Output the (X, Y) coordinate of the center of the cell containing the given text.  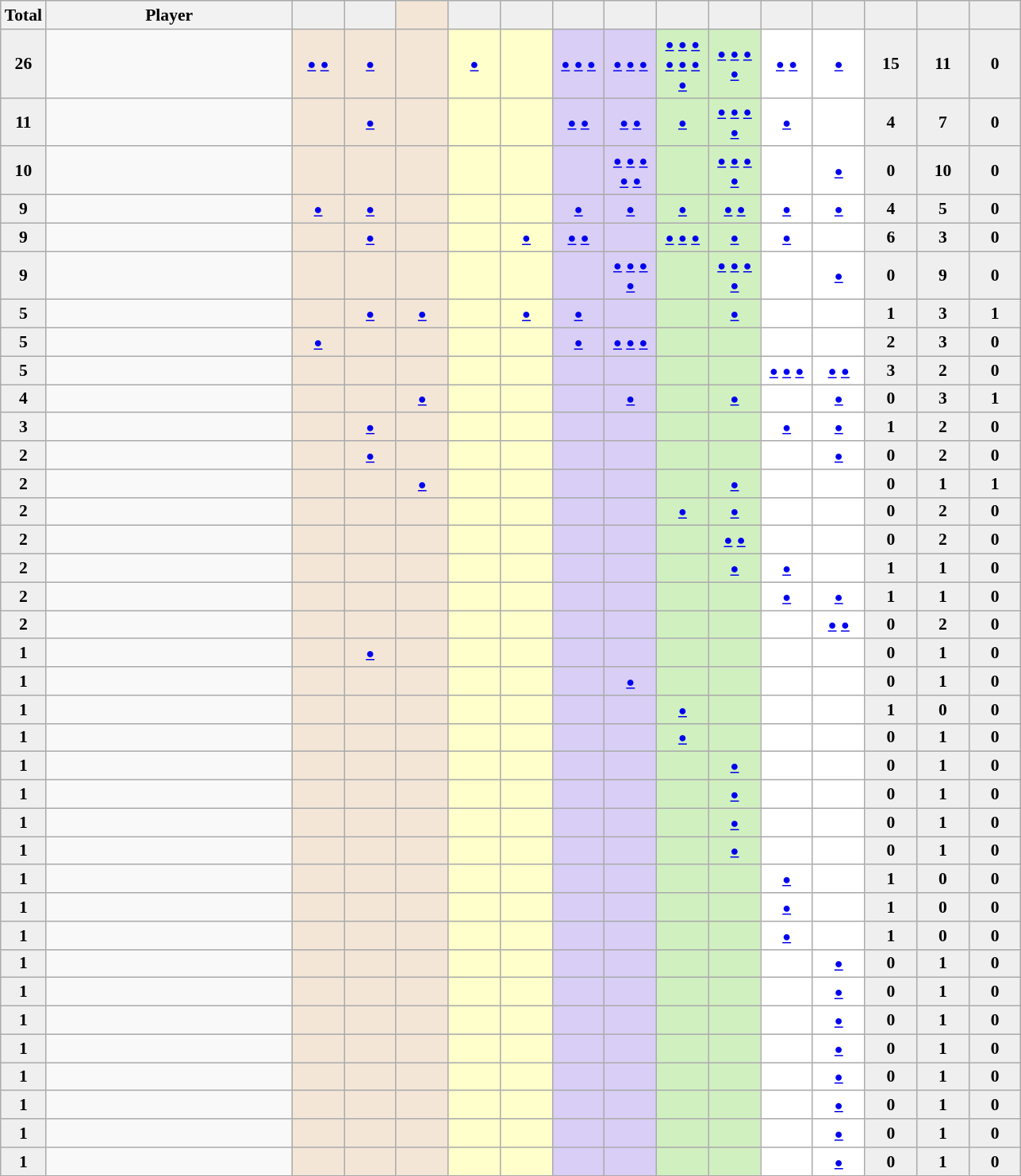
15 (891, 63)
7 (943, 122)
6 (891, 237)
26 (24, 63)
● ● ● ● ● (631, 171)
Total (24, 15)
Player (169, 15)
● ● ● ● ● ● ● (683, 63)
